Locate the cell with the specified text and output its (x, y) center coordinate. 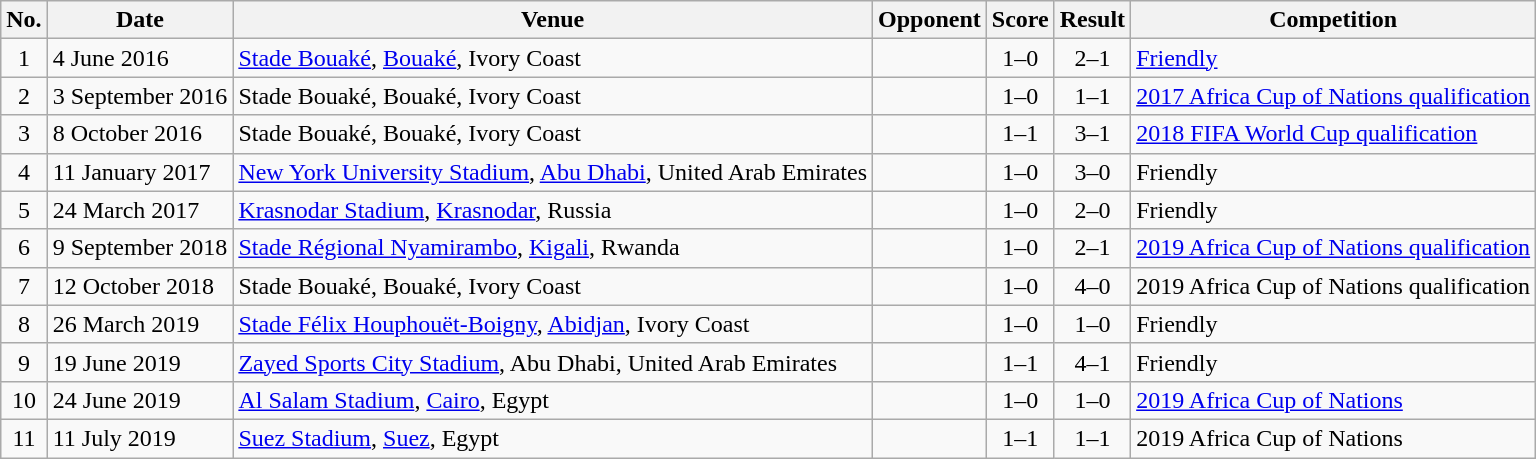
24 March 2017 (140, 210)
8 (24, 324)
Zayed Sports City Stadium, Abu Dhabi, United Arab Emirates (553, 362)
Venue (553, 20)
8 October 2016 (140, 134)
4 (24, 172)
Krasnodar Stadium, Krasnodar, Russia (553, 210)
12 October 2018 (140, 286)
7 (24, 286)
Score (1020, 20)
9 September 2018 (140, 248)
Result (1092, 20)
3–1 (1092, 134)
New York University Stadium, Abu Dhabi, United Arab Emirates (553, 172)
11 July 2019 (140, 438)
4–1 (1092, 362)
3–0 (1092, 172)
3 September 2016 (140, 96)
2017 Africa Cup of Nations qualification (1334, 96)
Opponent (930, 20)
2018 FIFA World Cup qualification (1334, 134)
Stade Félix Houphouët-Boigny, Abidjan, Ivory Coast (553, 324)
6 (24, 248)
26 March 2019 (140, 324)
No. (24, 20)
11 (24, 438)
2 (24, 96)
Suez Stadium, Suez, Egypt (553, 438)
10 (24, 400)
Competition (1334, 20)
9 (24, 362)
4–0 (1092, 286)
19 June 2019 (140, 362)
5 (24, 210)
11 January 2017 (140, 172)
24 June 2019 (140, 400)
4 June 2016 (140, 58)
Stade Régional Nyamirambo, Kigali, Rwanda (553, 248)
3 (24, 134)
1 (24, 58)
Date (140, 20)
2–0 (1092, 210)
Al Salam Stadium, Cairo, Egypt (553, 400)
